Provide the [x, y] coordinate of the cell's center where the given text is located.  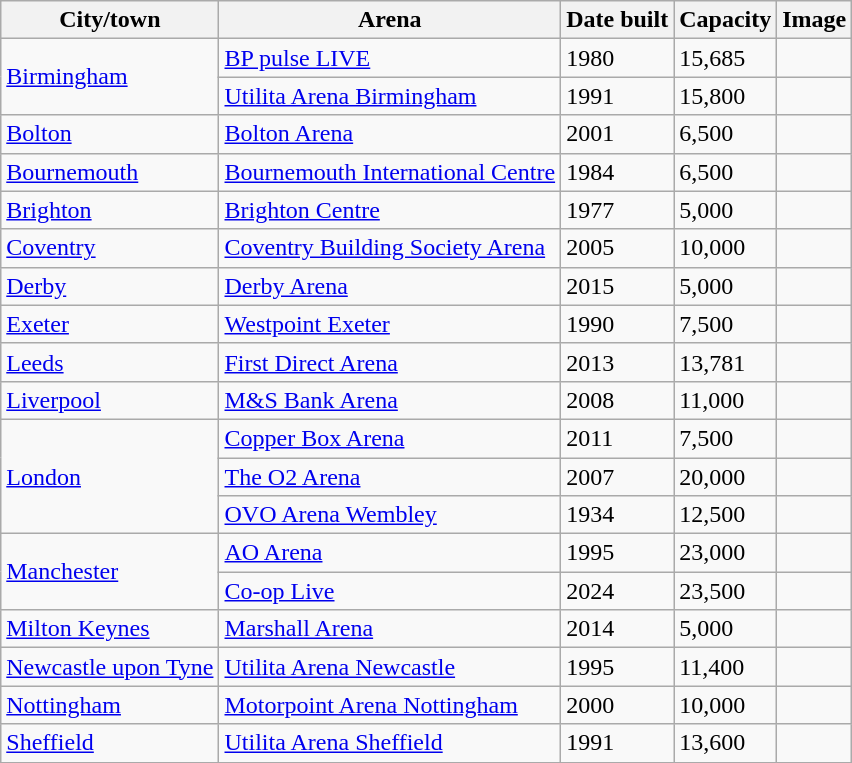
1934 [618, 515]
Copper Box Arena [390, 438]
12,500 [726, 515]
1980 [618, 58]
Brighton [110, 210]
Utilita Arena Birmingham [390, 96]
Utilita Arena Newcastle [390, 667]
Derby Arena [390, 286]
Utilita Arena Sheffield [390, 743]
M&S Bank Arena [390, 400]
Newcastle upon Tyne [110, 667]
15,800 [726, 96]
2005 [618, 248]
Brighton Centre [390, 210]
20,000 [726, 477]
Milton Keynes [110, 629]
2014 [618, 629]
23,000 [726, 553]
BP pulse LIVE [390, 58]
Coventry [110, 248]
Image [814, 20]
Manchester [110, 572]
Marshall Arena [390, 629]
11,400 [726, 667]
2008 [618, 400]
Nottingham [110, 705]
London [110, 476]
OVO Arena Wembley [390, 515]
2001 [618, 134]
City/town [110, 20]
Sheffield [110, 743]
13,600 [726, 743]
Coventry Building Society Arena [390, 248]
Bolton [110, 134]
Derby [110, 286]
2011 [618, 438]
Bournemouth International Centre [390, 172]
Bournemouth [110, 172]
Date built [618, 20]
First Direct Arena [390, 362]
2015 [618, 286]
Arena [390, 20]
2000 [618, 705]
Bolton Arena [390, 134]
The O2 Arena [390, 477]
Motorpoint Arena Nottingham [390, 705]
Exeter [110, 324]
1977 [618, 210]
Co-op Live [390, 591]
Capacity [726, 20]
2013 [618, 362]
1990 [618, 324]
11,000 [726, 400]
Birmingham [110, 77]
2007 [618, 477]
AO Arena [390, 553]
2024 [618, 591]
Leeds [110, 362]
Liverpool [110, 400]
Westpoint Exeter [390, 324]
15,685 [726, 58]
13,781 [726, 362]
23,500 [726, 591]
1984 [618, 172]
